Locate the cell with the specified text and output its (X, Y) center coordinate. 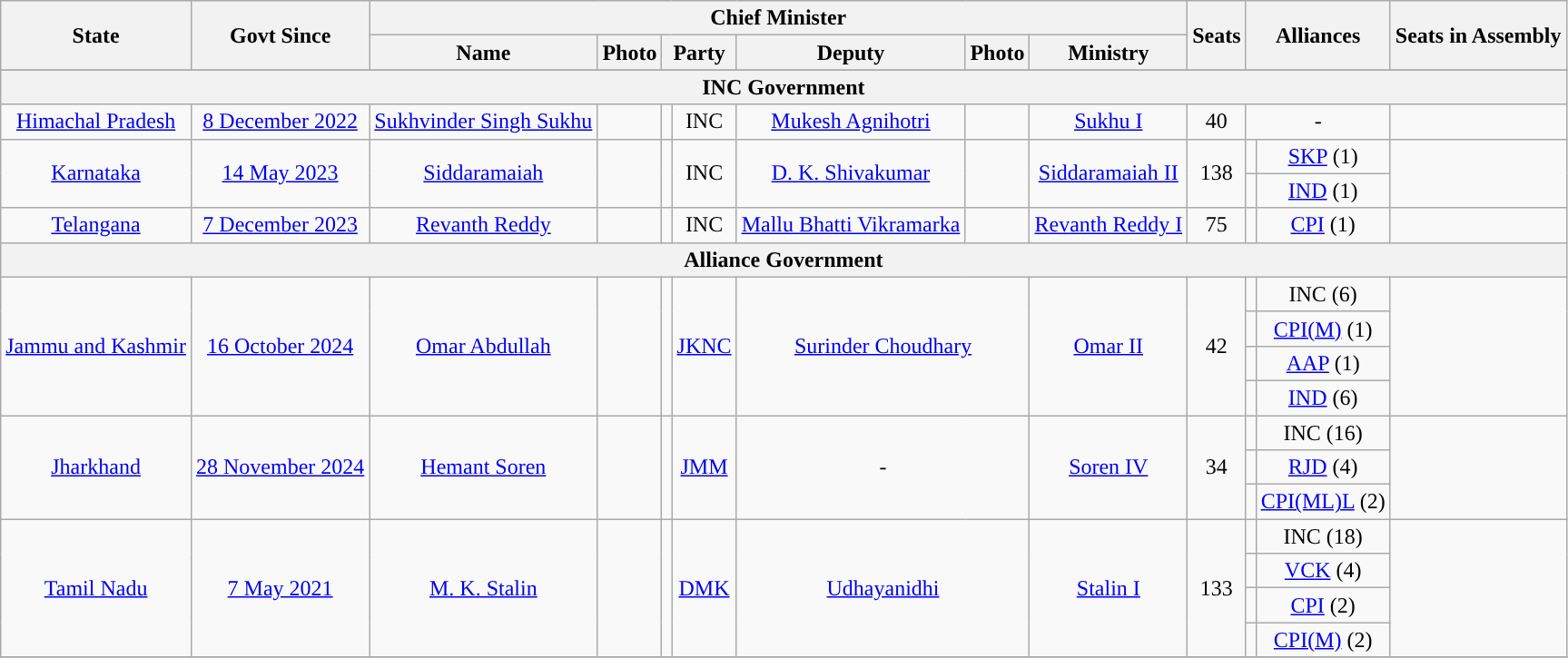
75 (1217, 225)
Hemant Soren (483, 467)
Chief Minister (779, 18)
133 (1217, 588)
VCK (4) (1323, 571)
CPI(ML)L (2) (1323, 502)
Ministry (1109, 53)
14 May 2023 (280, 173)
Mukesh Agnihotri (851, 122)
Party (699, 53)
Seats (1217, 35)
DMK (705, 588)
Deputy (851, 53)
IND (1) (1323, 191)
Jharkhand (96, 467)
Sukhvinder Singh Sukhu (483, 122)
M. K. Stalin (483, 588)
CPI(M) (2) (1323, 640)
Name (483, 53)
8 December 2022 (280, 122)
42 (1217, 346)
16 October 2024 (280, 346)
IND (6) (1323, 398)
Himachal Pradesh (96, 122)
State (96, 35)
INC (6) (1323, 294)
Seats in Assembly (1478, 35)
INC (16) (1323, 433)
Mallu Bhatti Vikramarka (851, 225)
CPI(M) (1) (1323, 329)
7 May 2021 (280, 588)
Siddaramaiah II (1109, 173)
Omar II (1109, 346)
Telangana (96, 225)
INC (18) (1323, 536)
RJD (4) (1323, 467)
Karnataka (96, 173)
7 December 2023 (280, 225)
Govt Since (280, 35)
INC Government (784, 87)
Siddaramaiah (483, 173)
CPI (2) (1323, 605)
Soren IV (1109, 467)
CPI (1) (1323, 225)
Jammu and Kashmir (96, 346)
Sukhu I (1109, 122)
D. K. Shivakumar (851, 173)
Alliance Government (784, 260)
40 (1217, 122)
Revanth Reddy I (1109, 225)
AAP (1) (1323, 363)
Revanth Reddy (483, 225)
SKP (1) (1323, 156)
28 November 2024 (280, 467)
138 (1217, 173)
34 (1217, 467)
Alliances (1318, 35)
Surinder Choudhary (883, 346)
Tamil Nadu (96, 588)
JMM (705, 467)
Omar Abdullah (483, 346)
Stalin I (1109, 588)
Udhayanidhi (883, 588)
JKNC (705, 346)
